Detect which cell encompasses the target text, then output its (x, y) center coordinate. 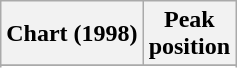
Peakposition (189, 34)
Chart (1998) (72, 34)
